Provide the (X, Y) coordinate of the cell's center where the given text is located.  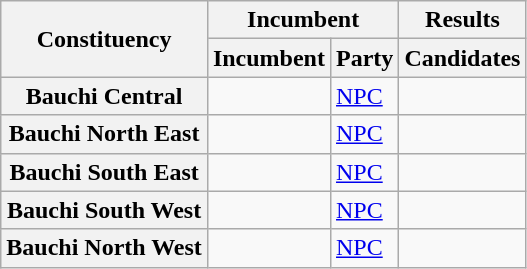
Bauchi North West (104, 248)
Bauchi South East (104, 172)
Bauchi South West (104, 210)
Candidates (462, 58)
Party (364, 58)
Constituency (104, 39)
Bauchi North East (104, 134)
Results (462, 20)
Bauchi Central (104, 96)
